Capture the cell that displays the provided text and extract its (X, Y) central coordinate. 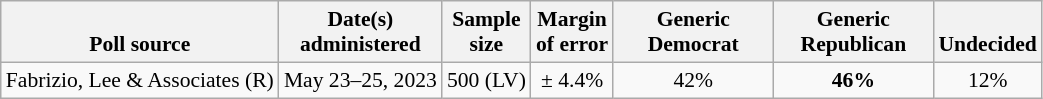
Samplesize (486, 32)
± 4.4% (572, 80)
42% (693, 80)
Fabrizio, Lee & Associates (R) (140, 80)
500 (LV) (486, 80)
GenericDemocrat (693, 32)
46% (853, 80)
12% (987, 80)
Date(s)administered (360, 32)
May 23–25, 2023 (360, 80)
Marginof error (572, 32)
Undecided (987, 32)
GenericRepublican (853, 32)
Poll source (140, 32)
